Provide the (x, y) coordinate of the cell's center where the given text is located.  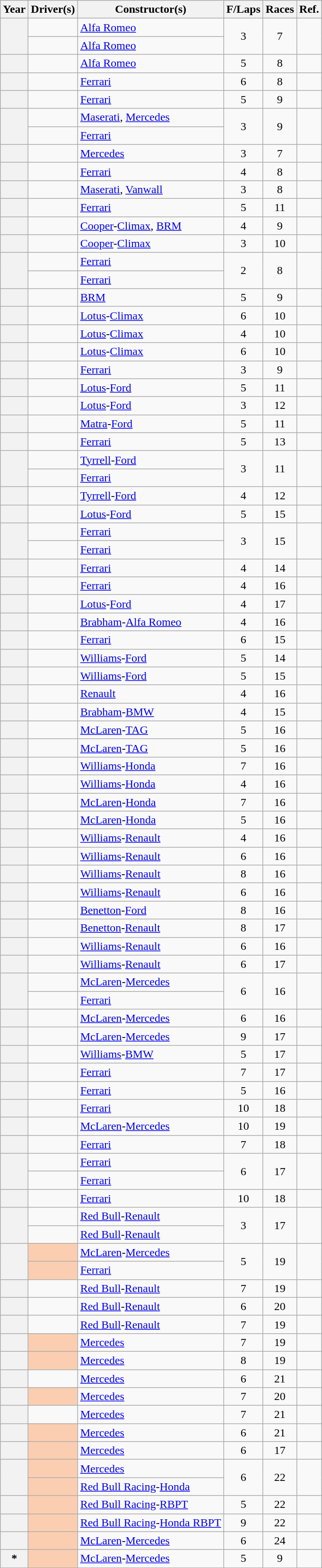
Benetton-Ford (150, 910)
Williams-BMW (150, 1054)
24 (280, 1541)
Benetton-Renault (150, 928)
Races (280, 9)
Ref. (309, 9)
Matra-Ford (150, 424)
Red Bull Racing-RBPT (150, 1505)
Red Bull Racing-Honda (150, 1487)
Maserati, Vanwall (150, 189)
Brabham-BMW (150, 712)
13 (280, 442)
Cooper-Climax, BRM (150, 226)
Brabham-Alfa Romeo (150, 622)
Cooper-Climax (150, 244)
Maserati, Mercedes (150, 117)
Renault (150, 694)
* (14, 1559)
Driver(s) (53, 9)
BRM (150, 298)
F/Laps (243, 9)
Red Bull Racing-Honda RBPT (150, 1523)
Year (14, 9)
2 (243, 271)
Constructor(s) (150, 9)
